Find where the given text appears and provide that cell's center as (x, y) coordinate. 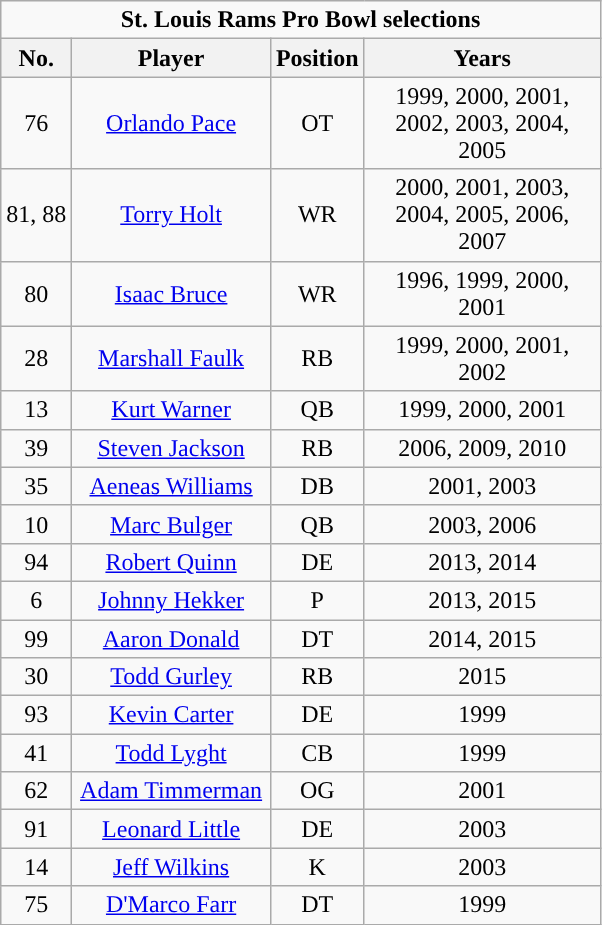
76 (36, 123)
1999, 2000, 2001, 2002 (482, 358)
CB (317, 753)
30 (36, 677)
Adam Timmerman (172, 791)
2000, 2001, 2003, 2004, 2005, 2006, 2007 (482, 215)
DB (317, 486)
1999, 2000, 2001 (482, 410)
39 (36, 448)
13 (36, 410)
Johnny Hekker (172, 600)
2001, 2003 (482, 486)
62 (36, 791)
41 (36, 753)
Kevin Carter (172, 715)
No. (36, 58)
Steven Jackson (172, 448)
93 (36, 715)
Robert Quinn (172, 562)
Jeff Wilkins (172, 867)
St. Louis Rams Pro Bowl selections (300, 20)
Marshall Faulk (172, 358)
Kurt Warner (172, 410)
10 (36, 524)
Torry Holt (172, 215)
Isaac Bruce (172, 294)
6 (36, 600)
2001 (482, 791)
Todd Lyght (172, 753)
75 (36, 905)
99 (36, 639)
K (317, 867)
Todd Gurley (172, 677)
OG (317, 791)
OT (317, 123)
2006, 2009, 2010 (482, 448)
Marc Bulger (172, 524)
2015 (482, 677)
Aeneas Williams (172, 486)
14 (36, 867)
2013, 2014 (482, 562)
Leonard Little (172, 829)
2003, 2006 (482, 524)
80 (36, 294)
P (317, 600)
35 (36, 486)
Orlando Pace (172, 123)
1999, 2000, 2001, 2002, 2003, 2004, 2005 (482, 123)
91 (36, 829)
Aaron Donald (172, 639)
D'Marco Farr (172, 905)
28 (36, 358)
94 (36, 562)
Player (172, 58)
81, 88 (36, 215)
Position (317, 58)
2014, 2015 (482, 639)
Years (482, 58)
1996, 1999, 2000, 2001 (482, 294)
2013, 2015 (482, 600)
